Extract the [x, y] coordinate from the center of the cell holding the provided text.  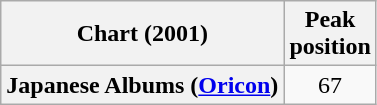
Peak position [330, 34]
67 [330, 85]
Japanese Albums (Oricon) [142, 85]
Chart (2001) [142, 34]
